Capture the cell that displays the provided text and extract its (X, Y) central coordinate. 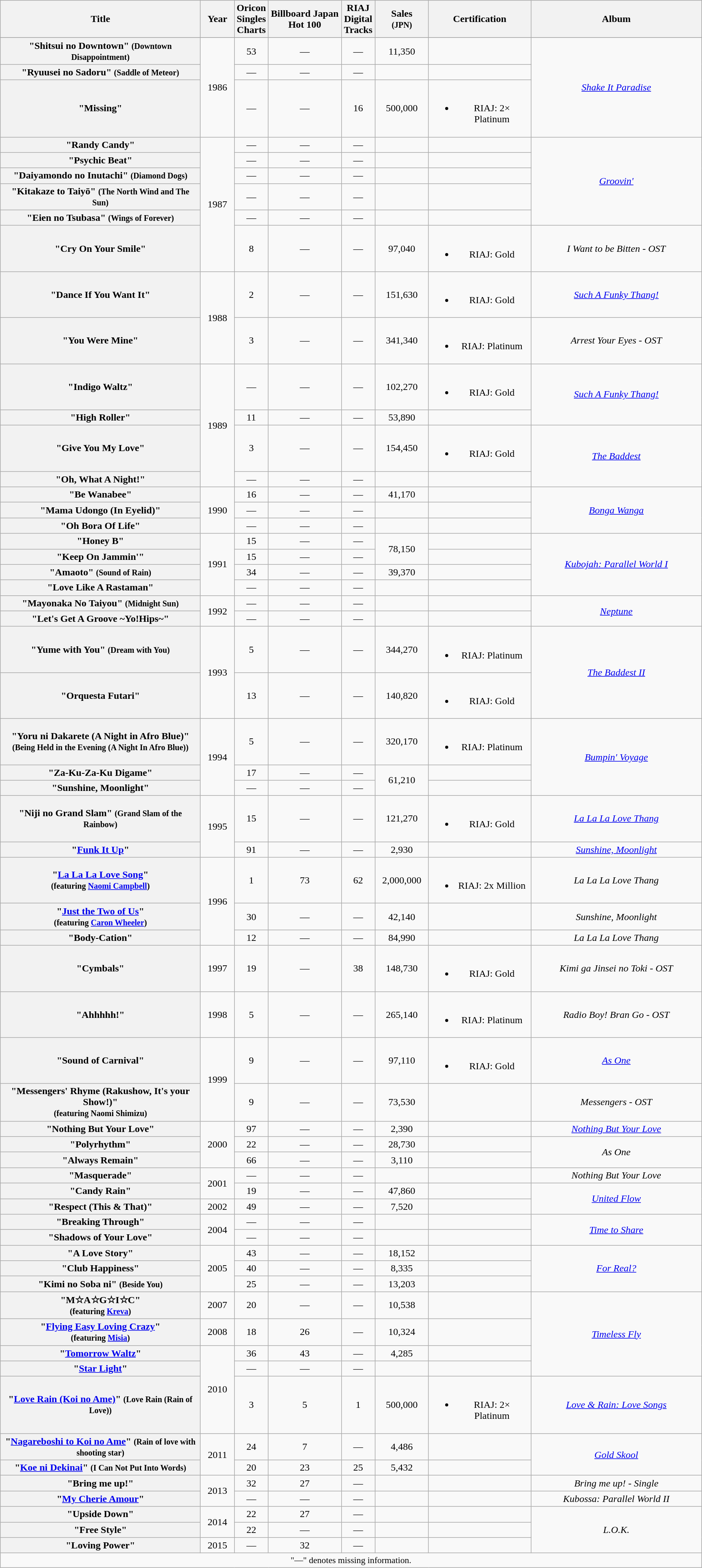
Title (100, 19)
2,930 (402, 850)
1988 (218, 317)
49 (251, 1207)
2,000,000 (402, 880)
61,210 (402, 780)
Time to Share (616, 1230)
Messengers - OST (616, 1102)
"High Roller" (100, 418)
36 (251, 1353)
66 (251, 1160)
Shake It Paradise (616, 87)
"Yoru ni Dakarete (A Night in Afro Blue)" (Being Held in the Evening (A Night In Afro Blue)) (100, 742)
1992 (218, 611)
320,170 (402, 742)
39,370 (402, 572)
"Candy Rain" (100, 1191)
78,150 (402, 549)
Love & Rain: Love Songs (616, 1405)
24 (251, 1447)
"Star Light" (100, 1369)
The Baddest (616, 456)
1998 (218, 1015)
Bumpin' Voyage (616, 757)
140,820 (402, 695)
"Let's Get A Groove ~Yo!Hips~" (100, 619)
10,324 (402, 1332)
2010 (218, 1390)
1993 (218, 672)
73 (305, 880)
"Amaoto" (Sound of Rain) (100, 572)
1995 (218, 826)
8 (251, 249)
26 (305, 1332)
RIAJ Digital Tracks (358, 19)
Sales (JPN) (402, 19)
40 (251, 1268)
2001 (218, 1183)
"Messengers' Rhyme (Rakushow, It's your Show!)" (featuring Naomi Shimizu) (100, 1102)
7 (305, 1447)
1994 (218, 757)
265,140 (402, 1015)
Bring me up! - Single (616, 1483)
18,152 (402, 1253)
"Club Happiness" (100, 1268)
"Cymbals" (100, 968)
"Missing" (100, 108)
"Mayonaka No Taiyou" (Midnight Sun) (100, 603)
2008 (218, 1332)
3,110 (402, 1160)
151,630 (402, 294)
2 (251, 294)
"Za-Ku-Za-Ku Digame" (100, 772)
38 (358, 968)
2015 (218, 1545)
154,450 (402, 448)
2014 (218, 1522)
"Sound of Carnival" (100, 1060)
1991 (218, 564)
2005 (218, 1268)
13 (251, 695)
"Eien no Tsubasa" (Wings of Forever) (100, 218)
"Love Rain (Koi no Ame)" (Love Rain (Rain of Love)) (100, 1405)
Timeless Fly (616, 1334)
"Keep On Jammin'" (100, 557)
"M☆A☆G☆I☆C"(featuring Kreva) (100, 1306)
Album (616, 19)
The Baddest II (616, 672)
"—" denotes missing information. (351, 1560)
62 (358, 880)
344,270 (402, 650)
Groovin' (616, 181)
1986 (218, 87)
4,285 (402, 1353)
"Daiyamondo no Inutachi" (Diamond Dogs) (100, 176)
"Be Wanabee" (100, 495)
"Dance If You Want It" (100, 294)
97,110 (402, 1060)
"Free Style" (100, 1530)
2007 (218, 1306)
"Kitakaze to Taiyō" (The North Wind and The Sun) (100, 196)
28,730 (402, 1144)
Neptune (616, 611)
"Tomorrow Waltz" (100, 1353)
"Randy Candy" (100, 145)
"Respect (This & That)" (100, 1207)
2004 (218, 1230)
"Body-Cation" (100, 938)
30 (251, 917)
"You Were Mine" (100, 341)
2013 (218, 1491)
"Masquerade" (100, 1175)
"Mama Udongo (In Eyelid)" (100, 510)
"Koe ni Dekinai" (I Can Not Put Into Words) (100, 1468)
"Just the Two of Us"(featuring Caron Wheeler) (100, 917)
2011 (218, 1455)
"Yume with You" (Dream with You) (100, 650)
4,486 (402, 1447)
"Oh Bora Of Life" (100, 526)
2002 (218, 1207)
"La La La Love Song" (featuring Naomi Campbell) (100, 880)
84,990 (402, 938)
341,340 (402, 341)
2000 (218, 1144)
"Psychic Beat" (100, 160)
5,432 (402, 1468)
53,890 (402, 418)
121,270 (402, 819)
"Upside Down" (100, 1514)
17 (251, 772)
10,538 (402, 1306)
"Shitsui no Downtown" (Downtown Disappointment) (100, 51)
42,140 (402, 917)
I Want to be Bitten - OST (616, 249)
"Love Like A Rastaman" (100, 588)
53 (251, 51)
"Breaking Through" (100, 1222)
"Shadows of Your Love" (100, 1238)
Kubossa: Parallel World II (616, 1499)
"Bring me up!" (100, 1483)
For Real? (616, 1268)
1997 (218, 968)
"Flying Easy Loving Crazy"(featuring Misia) (100, 1332)
13,203 (402, 1284)
18 (251, 1332)
1987 (218, 204)
Gold Skool (616, 1455)
Arrest Your Eyes - OST (616, 341)
"Indigo Waltz" (100, 386)
97 (251, 1129)
"Niji no Grand Slam" (Grand Slam of the Rainbow) (100, 819)
Certification (479, 19)
Kubojah: Parallel World I (616, 564)
97,040 (402, 249)
1990 (218, 510)
United Flow (616, 1198)
73,530 (402, 1102)
"Oh, What A Night!" (100, 479)
Kimi ga Jinsei no Toki - OST (616, 968)
"A Love Story" (100, 1253)
102,270 (402, 386)
91 (251, 850)
"Polyrhythm" (100, 1144)
Bonga Wanga (616, 510)
7,520 (402, 1207)
41,170 (402, 495)
"Give You My Love" (100, 448)
"Nothing But Your Love" (100, 1129)
Radio Boy! Bran Go - OST (616, 1015)
Year (218, 19)
148,730 (402, 968)
47,860 (402, 1191)
"Loving Power" (100, 1545)
12 (251, 938)
11,350 (402, 51)
2,390 (402, 1129)
"My Cherie Amour" (100, 1499)
"Orquesta Futari" (100, 695)
8,335 (402, 1268)
"Kimi no Soba ni" (Beside You) (100, 1284)
"Honey B" (100, 541)
"Funk It Up" (100, 850)
Oricon Singles Charts (251, 19)
34 (251, 572)
"Nagareboshi to Koi no Ame" (Rain of love with shooting star) (100, 1447)
23 (305, 1468)
"Sunshine, Moonlight" (100, 788)
1999 (218, 1079)
Billboard Japan Hot 100 (305, 19)
"Always Remain" (100, 1160)
11 (251, 418)
"Ahhhhh!" (100, 1015)
1996 (218, 901)
"Ryuusei no Sadoru" (Saddle of Meteor) (100, 72)
1989 (218, 425)
"Cry On Your Smile" (100, 249)
L.O.K. (616, 1530)
RIAJ: 2x Million (479, 880)
